Identify which cell holds the provided text, then report its [x, y] central coordinate. 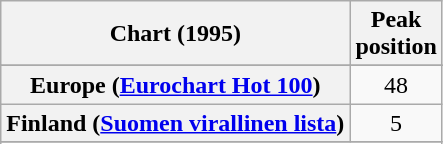
48 [396, 85]
5 [396, 123]
Finland (Suomen virallinen lista) [176, 123]
Chart (1995) [176, 34]
Peakposition [396, 34]
Europe (Eurochart Hot 100) [176, 85]
